Identify which cell holds the provided text, then report its [X, Y] central coordinate. 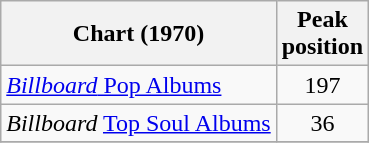
Chart (1970) [138, 34]
Billboard Top Soul Albums [138, 123]
Peakposition [322, 34]
36 [322, 123]
Billboard Pop Albums [138, 85]
197 [322, 85]
